Locate the cell with the specified text and output its (X, Y) center coordinate. 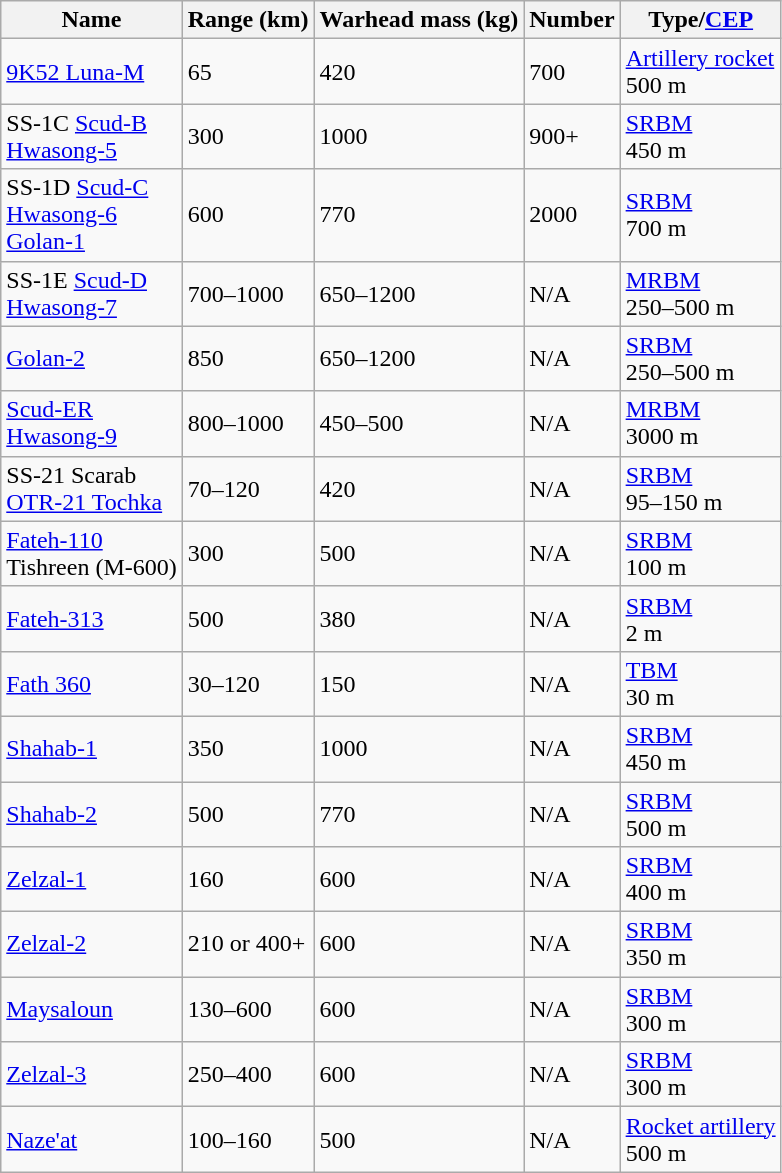
450–500 (419, 424)
Maysaloun (92, 1010)
30–120 (248, 684)
Artillery rocket500 m (700, 72)
800–1000 (248, 424)
SS-1E Scud-DHwasong-7 (92, 294)
Naze'at (92, 1140)
Fath 360 (92, 684)
Zelzal-1 (92, 880)
2000 (572, 215)
SRBM2 m (700, 618)
Zelzal-3 (92, 1074)
Name (92, 20)
70–120 (248, 488)
SRBM95–150 m (700, 488)
850 (248, 358)
700–1000 (248, 294)
9K52 Luna-M (92, 72)
SRBM100 m (700, 554)
SRBM700 m (700, 215)
SS-21 ScarabOTR-21 Tochka (92, 488)
SS-1C Scud-ВHwasong-5 (92, 136)
Shahab-2 (92, 814)
SS-1D Scud-CHwasong-6Golan-1 (92, 215)
700 (572, 72)
Fateh-313 (92, 618)
130–600 (248, 1010)
MRBM3000 m (700, 424)
TBM30 m (700, 684)
250–400 (248, 1074)
SRBM400 m (700, 880)
SRBM250–500 m (700, 358)
Warhead mass (kg) (419, 20)
SRBM500 m (700, 814)
65 (248, 72)
160 (248, 880)
Golan-2 (92, 358)
350 (248, 748)
Type/CEP (700, 20)
MRBM250–500 m (700, 294)
Rocket artillery500 m (700, 1140)
SRBM350 m (700, 944)
Shahab-1 (92, 748)
100–160 (248, 1140)
Number (572, 20)
380 (419, 618)
900+ (572, 136)
Zelzal-2 (92, 944)
Scud-ERHwasong-9 (92, 424)
210 or 400+ (248, 944)
Fateh-110Tishreen (M-600) (92, 554)
Range (km) (248, 20)
150 (419, 684)
